Extract the (X, Y) coordinate from the center of the cell holding the provided text.  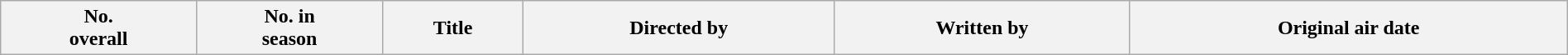
Title (453, 28)
Written by (982, 28)
No. inseason (289, 28)
No.overall (99, 28)
Directed by (678, 28)
Original air date (1348, 28)
